Return the [X, Y] coordinate for the center point of the cell that contains the specified text.  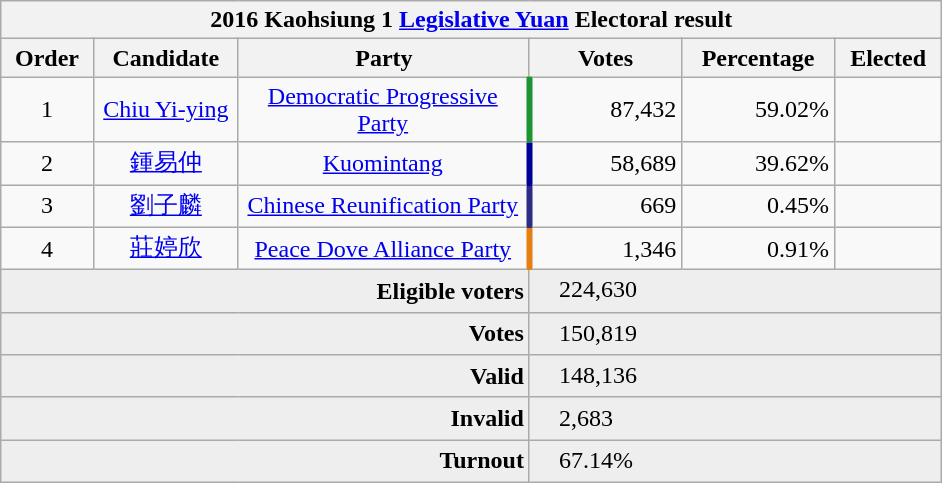
1 [48, 110]
148,136 [735, 376]
Valid [266, 376]
Candidate [166, 58]
Order [48, 58]
Eligible voters [266, 292]
Chiu Yi-ying [166, 110]
Chinese Reunification Party [384, 206]
2,683 [735, 418]
鍾易仲 [166, 164]
2016 Kaohsiung 1 Legislative Yuan Electoral result [472, 20]
0.45% [758, 206]
3 [48, 206]
0.91% [758, 248]
4 [48, 248]
2 [48, 164]
224,630 [735, 292]
Percentage [758, 58]
59.02% [758, 110]
87,432 [605, 110]
Party [384, 58]
58,689 [605, 164]
669 [605, 206]
Peace Dove Alliance Party [384, 248]
150,819 [735, 334]
1,346 [605, 248]
67.14% [735, 462]
莊婷欣 [166, 248]
劉子麟 [166, 206]
Kuomintang [384, 164]
Democratic Progressive Party [384, 110]
Invalid [266, 418]
Turnout [266, 462]
39.62% [758, 164]
Elected [888, 58]
